For the text-containing cell, return its midpoint in (X, Y) coordinate format. 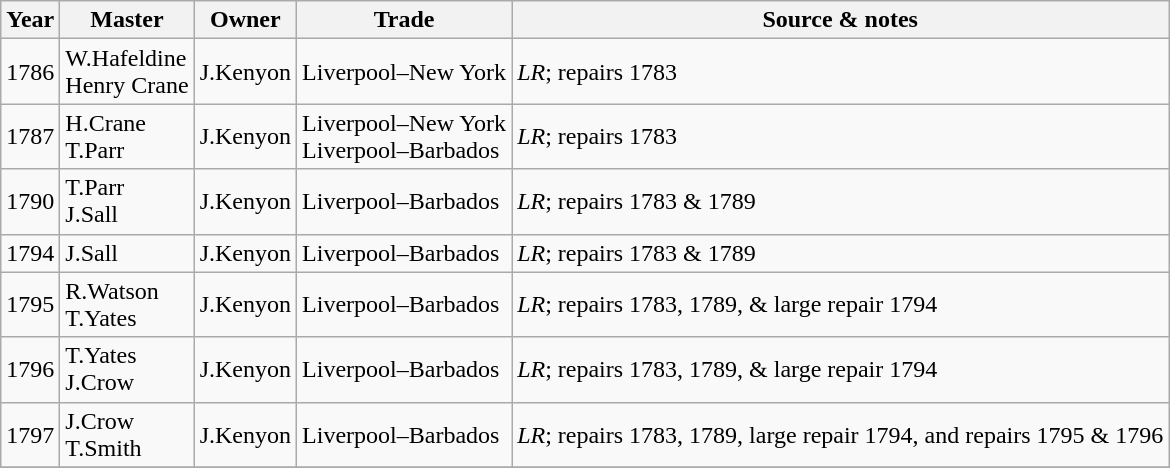
Owner (245, 20)
Year (30, 20)
1786 (30, 72)
J.CrowT.Smith (127, 434)
W.HafeldineHenry Crane (127, 72)
Trade (404, 20)
LR; repairs 1783, 1789, large repair 1794, and repairs 1795 & 1796 (840, 434)
1794 (30, 253)
T.ParrJ.Sall (127, 202)
R.WatsonT.Yates (127, 304)
1795 (30, 304)
Liverpool–New YorkLiverpool–Barbados (404, 136)
Master (127, 20)
T.YatesJ.Crow (127, 370)
H.CraneT.Parr (127, 136)
1787 (30, 136)
1796 (30, 370)
Source & notes (840, 20)
Liverpool–New York (404, 72)
1790 (30, 202)
1797 (30, 434)
J.Sall (127, 253)
